For the text-containing cell, return its midpoint in [x, y] coordinate format. 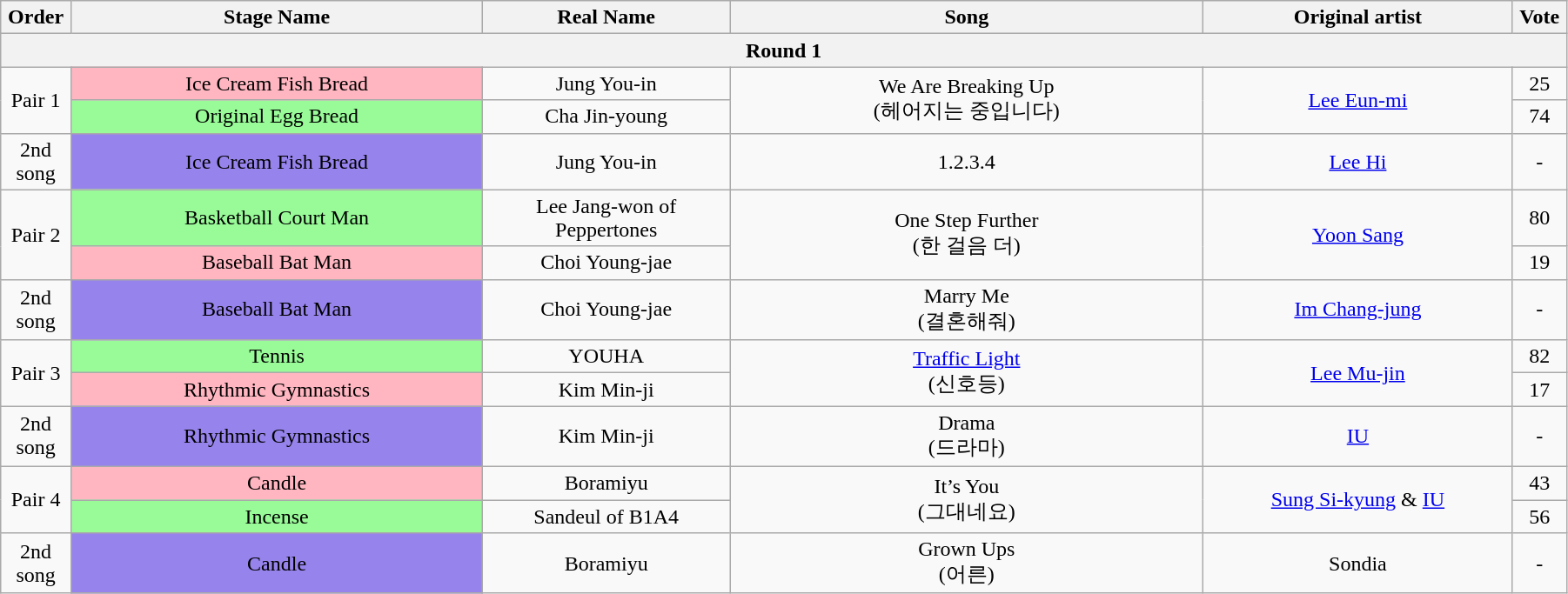
43 [1540, 483]
1.2.3.4 [967, 162]
Pair 4 [37, 499]
Lee Mu-jin [1357, 373]
Basketball Court Man [277, 217]
19 [1540, 263]
Round 1 [784, 50]
25 [1540, 83]
56 [1540, 516]
Tennis [277, 357]
Lee Hi [1357, 162]
We Are Breaking Up(헤어지는 중입니다) [967, 100]
It’s You(그대네요) [967, 499]
Lee Eun-mi [1357, 100]
Real Name [606, 17]
Im Chang-jung [1357, 310]
One Step Further(한 걸음 더) [967, 235]
Lee Jang-won of Peppertones [606, 217]
IU [1357, 437]
Marry Me(결혼해줘) [967, 310]
Pair 1 [37, 100]
Cha Jin-young [606, 117]
Original Egg Bread [277, 117]
Order [37, 17]
Incense [277, 516]
Original artist [1357, 17]
Traffic Light(신호등) [967, 373]
80 [1540, 217]
17 [1540, 390]
Drama(드라마) [967, 437]
Pair 2 [37, 235]
Sondia [1357, 564]
Yoon Sang [1357, 235]
YOUHA [606, 357]
Song [967, 17]
Pair 3 [37, 373]
82 [1540, 357]
Vote [1540, 17]
Sandeul of B1A4 [606, 516]
Stage Name [277, 17]
Grown Ups(어른) [967, 564]
74 [1540, 117]
Sung Si-kyung & IU [1357, 499]
